Search for the cell housing the specified text and yield its (X, Y) center coordinate. 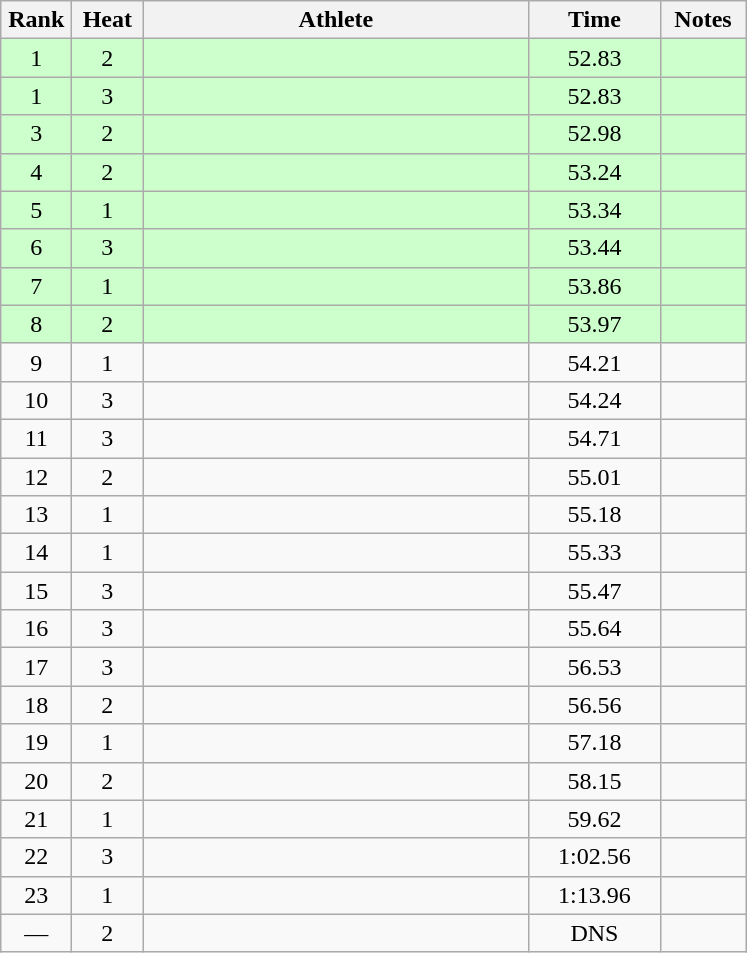
16 (36, 629)
Notes (703, 20)
53.97 (594, 324)
18 (36, 705)
7 (36, 286)
55.33 (594, 553)
8 (36, 324)
15 (36, 591)
22 (36, 857)
55.64 (594, 629)
53.44 (594, 248)
55.01 (594, 477)
19 (36, 743)
21 (36, 819)
1:02.56 (594, 857)
Athlete (336, 20)
57.18 (594, 743)
52.98 (594, 134)
9 (36, 362)
Rank (36, 20)
4 (36, 172)
56.56 (594, 705)
5 (36, 210)
53.34 (594, 210)
20 (36, 781)
11 (36, 438)
55.47 (594, 591)
54.21 (594, 362)
1:13.96 (594, 895)
Time (594, 20)
53.24 (594, 172)
14 (36, 553)
54.71 (594, 438)
56.53 (594, 667)
6 (36, 248)
17 (36, 667)
54.24 (594, 400)
58.15 (594, 781)
DNS (594, 933)
13 (36, 515)
59.62 (594, 819)
55.18 (594, 515)
— (36, 933)
12 (36, 477)
10 (36, 400)
23 (36, 895)
53.86 (594, 286)
Heat (108, 20)
